Locate the cell with the specified text and output its (x, y) center coordinate. 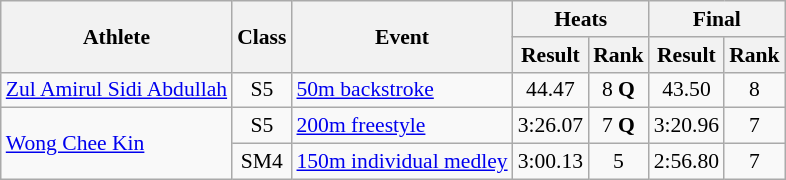
Final (717, 19)
44.47 (550, 90)
3:00.13 (550, 162)
7 Q (618, 126)
3:20.96 (686, 126)
150m individual medley (402, 162)
5 (618, 162)
200m freestyle (402, 126)
8 Q (618, 90)
3:26.07 (550, 126)
Athlete (116, 36)
Zul Amirul Sidi Abdullah (116, 90)
43.50 (686, 90)
Wong Chee Kin (116, 144)
Class (262, 36)
2:56.80 (686, 162)
50m backstroke (402, 90)
SM4 (262, 162)
Heats (581, 19)
Event (402, 36)
8 (754, 90)
